Provide the [x, y] coordinate of the cell's center where the given text is located.  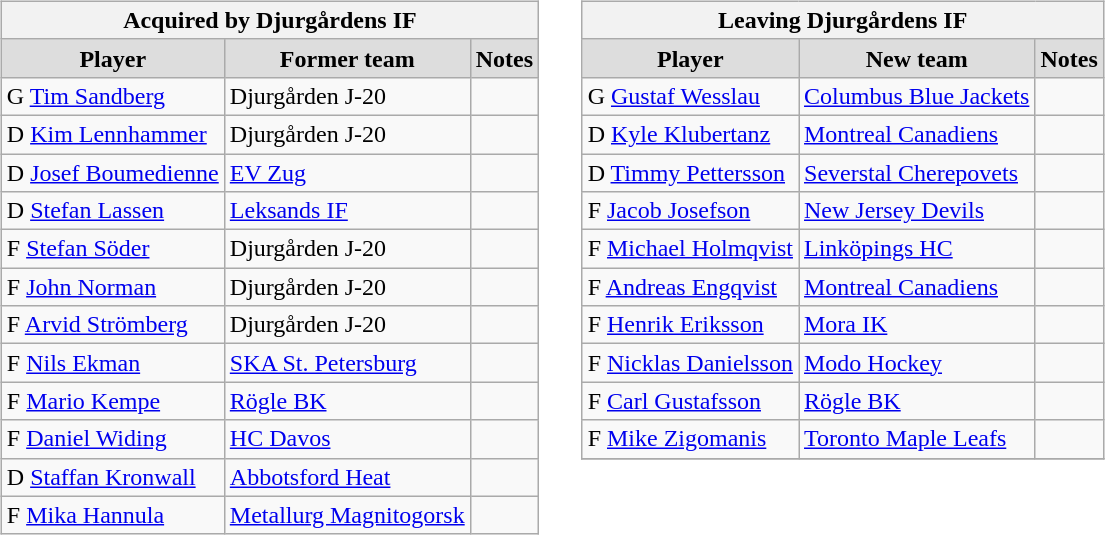
Toronto Maple Leafs [916, 439]
F Jacob Josefson [690, 211]
D Josef Boumedienne [112, 173]
New team [916, 58]
New Jersey Devils [916, 211]
D Kim Lennhammer [112, 134]
Modo Hockey [916, 363]
F Andreas Engqvist [690, 287]
F Henrik Eriksson [690, 325]
D Stefan Lassen [112, 211]
Severstal Cherepovets [916, 173]
F Daniel Widing [112, 439]
F Arvid Strömberg [112, 325]
F Nils Ekman [112, 363]
F Nicklas Danielsson [690, 363]
F Stefan Söder [112, 249]
D Timmy Pettersson [690, 173]
SKA St. Petersburg [347, 363]
HC Davos [347, 439]
Leksands IF [347, 211]
F Mike Zigomanis [690, 439]
Linköpings HC [916, 249]
Leaving Djurgårdens IF [842, 20]
F Michael Holmqvist [690, 249]
D Kyle Klubertanz [690, 134]
Acquired by Djurgårdens IF [270, 20]
F Carl Gustafsson [690, 401]
G Tim Sandberg [112, 96]
F Mika Hannula [112, 515]
G Gustaf Wesslau [690, 96]
Columbus Blue Jackets [916, 96]
Abbotsford Heat [347, 477]
Metallurg Magnitogorsk [347, 515]
F Mario Kempe [112, 401]
D Staffan Kronwall [112, 477]
Former team [347, 58]
Mora IK [916, 325]
EV Zug [347, 173]
F John Norman [112, 287]
